Locate the cell with the specified text and output its (x, y) center coordinate. 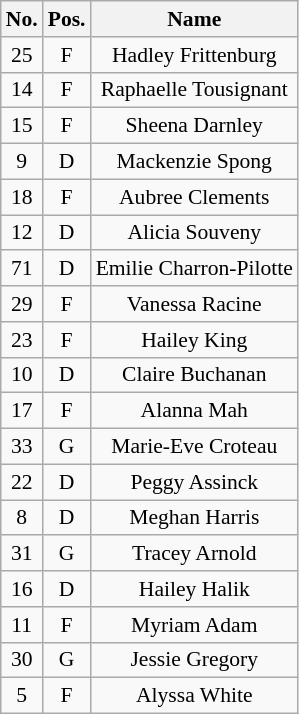
31 (22, 554)
Claire Buchanan (194, 375)
Alyssa White (194, 696)
Sheena Darnley (194, 126)
Mackenzie Spong (194, 162)
10 (22, 375)
Vanessa Racine (194, 304)
Alanna Mah (194, 411)
8 (22, 518)
Aubree Clements (194, 197)
Hailey King (194, 340)
Pos. (67, 19)
15 (22, 126)
Meghan Harris (194, 518)
Raphaelle Tousignant (194, 90)
22 (22, 482)
Hailey Halik (194, 589)
18 (22, 197)
Peggy Assinck (194, 482)
30 (22, 660)
Jessie Gregory (194, 660)
9 (22, 162)
33 (22, 447)
29 (22, 304)
No. (22, 19)
Hadley Frittenburg (194, 55)
11 (22, 625)
71 (22, 269)
Name (194, 19)
Emilie Charron-Pilotte (194, 269)
12 (22, 233)
Myriam Adam (194, 625)
16 (22, 589)
5 (22, 696)
14 (22, 90)
25 (22, 55)
Alicia Souveny (194, 233)
Marie-Eve Croteau (194, 447)
17 (22, 411)
Tracey Arnold (194, 554)
23 (22, 340)
